Extract the [x, y] coordinate from the center of the cell holding the provided text.  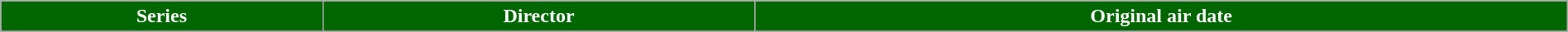
Director [539, 16]
Original air date [1161, 16]
Series [162, 16]
